Pinpoint the cell where the given text exists, returning its [X, Y] midpoint coordinate. 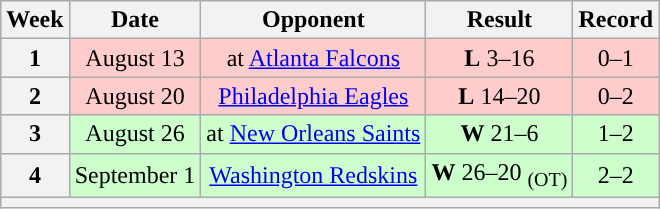
0–2 [616, 96]
0–1 [616, 58]
2 [35, 96]
August 13 [135, 58]
at Atlanta Falcons [314, 58]
Result [500, 20]
L 3–16 [500, 58]
Washington Redskins [314, 175]
W 21–6 [500, 134]
Philadelphia Eagles [314, 96]
Opponent [314, 20]
August 20 [135, 96]
4 [35, 175]
August 26 [135, 134]
W 26–20 (OT) [500, 175]
1–2 [616, 134]
2–2 [616, 175]
Date [135, 20]
1 [35, 58]
3 [35, 134]
Record [616, 20]
September 1 [135, 175]
L 14–20 [500, 96]
Week [35, 20]
at New Orleans Saints [314, 134]
